Find where the given text appears and provide that cell's center as (x, y) coordinate. 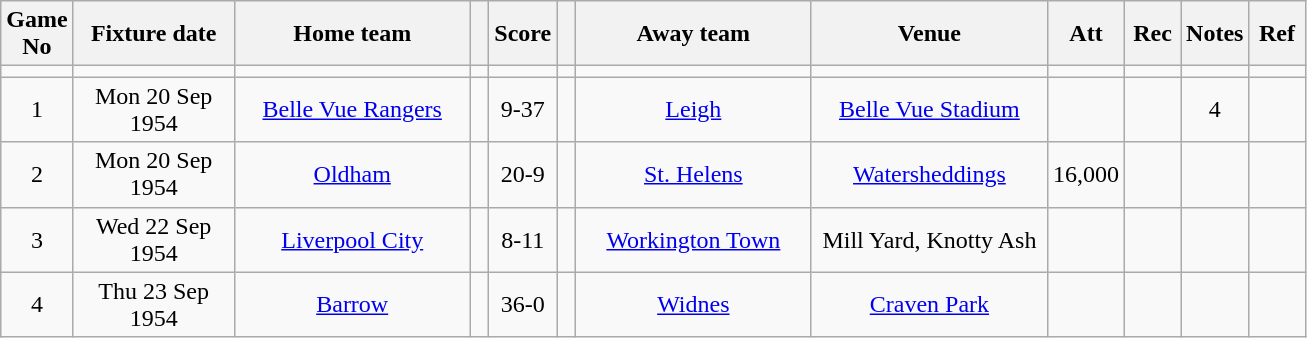
Watersheddings (929, 174)
Game No (37, 34)
Score (523, 34)
Liverpool City (352, 240)
Wed 22 Sep 1954 (154, 240)
Belle Vue Rangers (352, 110)
16,000 (1086, 174)
Mill Yard, Knotty Ash (929, 240)
1 (37, 110)
8-11 (523, 240)
9-37 (523, 110)
Craven Park (929, 304)
Venue (929, 34)
Rec (1153, 34)
2 (37, 174)
Thu 23 Sep 1954 (154, 304)
Workington Town (693, 240)
St. Helens (693, 174)
Home team (352, 34)
20-9 (523, 174)
Ref (1277, 34)
36-0 (523, 304)
Widnes (693, 304)
Leigh (693, 110)
Away team (693, 34)
Att (1086, 34)
Barrow (352, 304)
Belle Vue Stadium (929, 110)
Fixture date (154, 34)
Notes (1215, 34)
Oldham (352, 174)
3 (37, 240)
